Find where the given text appears and provide that cell's center as (x, y) coordinate. 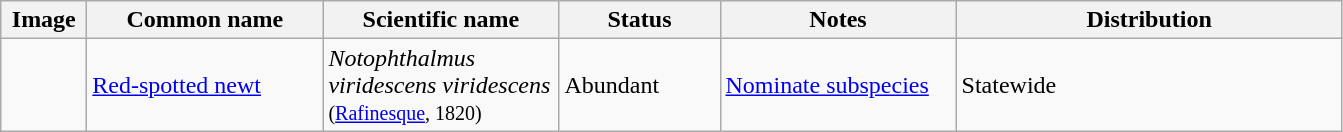
Red-spotted newt (205, 85)
Status (640, 20)
Scientific name (441, 20)
Statewide (1149, 85)
Image (44, 20)
Distribution (1149, 20)
Nominate subspecies (838, 85)
Abundant (640, 85)
Notophthalmus viridescens viridescens(Rafinesque, 1820) (441, 85)
Common name (205, 20)
Notes (838, 20)
